Locate the cell with the specified text and output its [x, y] center coordinate. 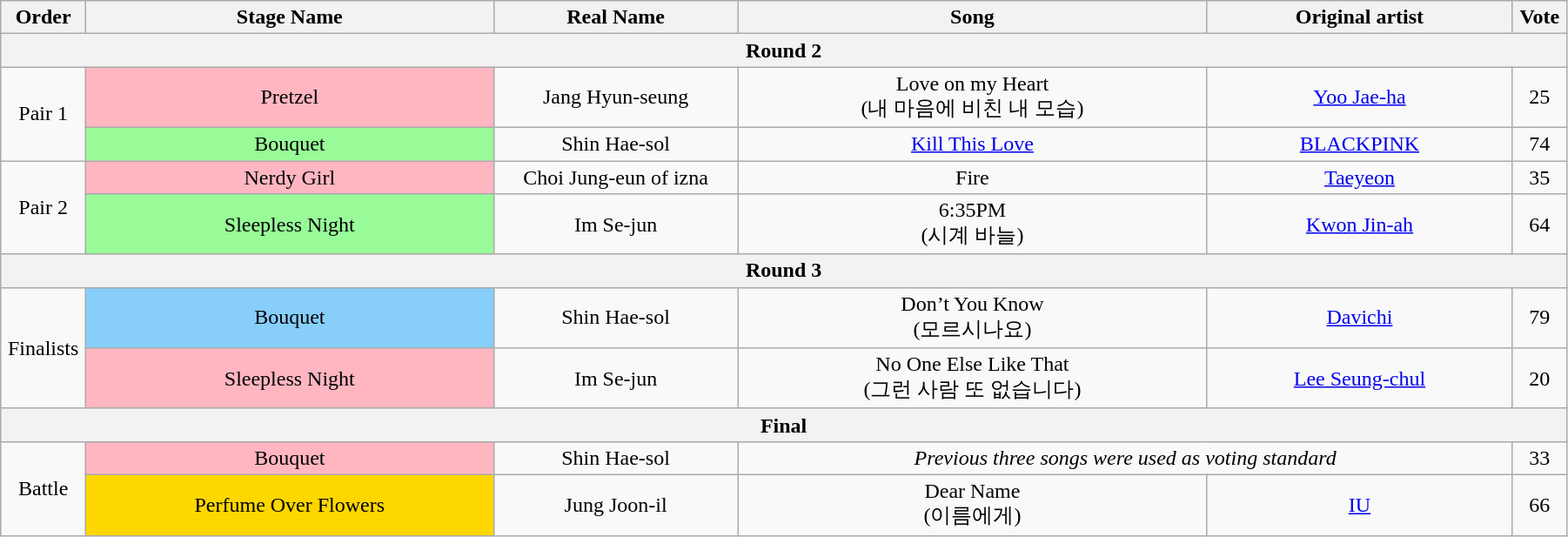
Order [44, 17]
Kill This Love [973, 144]
35 [1539, 177]
Vote [1539, 17]
Jang Hyun-seung [616, 97]
Battle [44, 488]
Lee Seung-chul [1359, 379]
Finalists [44, 348]
Davichi [1359, 318]
Previous three songs were used as voting standard [1125, 458]
Pretzel [290, 97]
Yoo Jae-ha [1359, 97]
33 [1539, 458]
66 [1539, 505]
Perfume Over Flowers [290, 505]
Kwon Jin-ah [1359, 225]
No One Else Like That(그런 사람 또 없습니다) [973, 379]
Original artist [1359, 17]
20 [1539, 379]
Jung Joon-il [616, 505]
Real Name [616, 17]
Don’t You Know(모르시나요) [973, 318]
64 [1539, 225]
Taeyeon [1359, 177]
74 [1539, 144]
Round 3 [784, 271]
6:35PM(시계 바늘) [973, 225]
Nerdy Girl [290, 177]
Pair 2 [44, 207]
Round 2 [784, 50]
Love on my Heart(내 마음에 비친 내 모습) [973, 97]
25 [1539, 97]
BLACKPINK [1359, 144]
Fire [973, 177]
IU [1359, 505]
Song [973, 17]
Stage Name [290, 17]
Dear Name(이름에게) [973, 505]
Pair 1 [44, 114]
Final [784, 425]
79 [1539, 318]
Choi Jung-eun of izna [616, 177]
